Extract the [X, Y] coordinate from the center of the cell holding the provided text.  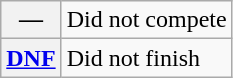
Did not finish [146, 58]
Did not compete [146, 20]
DNF [31, 58]
— [31, 20]
